Output the [x, y] coordinate of the center of the cell containing the given text.  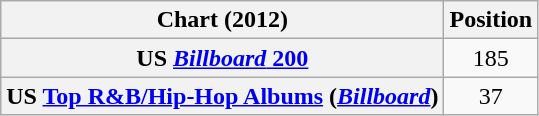
Chart (2012) [222, 20]
US Billboard 200 [222, 58]
US Top R&B/Hip-Hop Albums (Billboard) [222, 96]
37 [491, 96]
185 [491, 58]
Position [491, 20]
